Provide the (X, Y) coordinate of the cell's center where the given text is located.  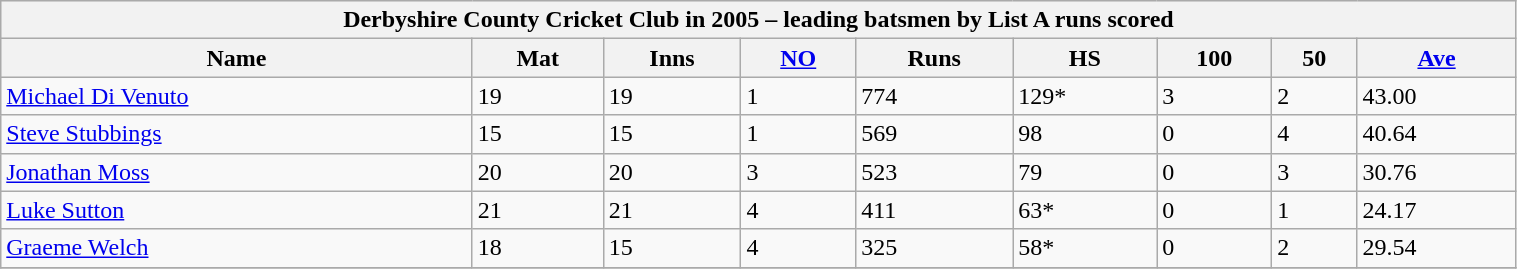
58* (1085, 248)
29.54 (1436, 248)
Luke Sutton (236, 210)
NO (798, 58)
523 (934, 172)
63* (1085, 210)
Graeme Welch (236, 248)
100 (1214, 58)
Ave (1436, 58)
79 (1085, 172)
Name (236, 58)
411 (934, 210)
325 (934, 248)
HS (1085, 58)
Derbyshire County Cricket Club in 2005 – leading batsmen by List A runs scored (758, 20)
Jonathan Moss (236, 172)
Michael Di Venuto (236, 96)
774 (934, 96)
43.00 (1436, 96)
24.17 (1436, 210)
129* (1085, 96)
50 (1314, 58)
18 (538, 248)
40.64 (1436, 134)
Mat (538, 58)
569 (934, 134)
Steve Stubbings (236, 134)
Runs (934, 58)
Inns (672, 58)
98 (1085, 134)
30.76 (1436, 172)
